Return the (x, y) coordinate for the center point of the cell that contains the specified text.  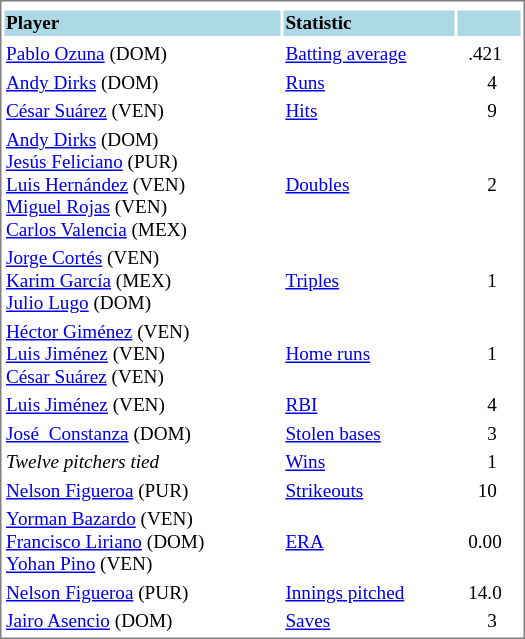
9 (488, 112)
Runs (369, 83)
Jorge Cortés (VEN)Karim García (MEX)Julio Lugo (DOM) (142, 281)
Innings pitched (369, 593)
Jairo Asencio (DOM) (142, 622)
Hits (369, 112)
14.0 (488, 593)
Stolen bases (369, 435)
Player (142, 23)
.421 (488, 55)
ERA (369, 542)
Triples (369, 281)
Batting average (369, 55)
Strikeouts (369, 491)
César Suárez (VEN) (142, 112)
Statistic (369, 23)
Yorman Bazardo (VEN)Francisco Liriano (DOM)Yohan Pino (VEN) (142, 542)
Andy Dirks (DOM) (142, 83)
2 (488, 186)
Doubles (369, 186)
Twelve pitchers tied (142, 463)
Wins (369, 463)
Luis Jiménez (VEN) (142, 406)
José_Constanza (DOM) (142, 435)
Héctor Giménez (VEN)Luis Jiménez (VEN)César Suárez (VEN) (142, 355)
Home runs (369, 355)
RBI (369, 406)
Pablo Ozuna (DOM) (142, 55)
0.00 (488, 542)
Saves (369, 622)
10 (488, 491)
Andy Dirks (DOM)Jesús Feliciano (PUR)Luis Hernández (VEN)Miguel Rojas (VEN)Carlos Valencia (MEX) (142, 186)
